Determine the (X, Y) coordinate at the center of the cell enclosing the given text.  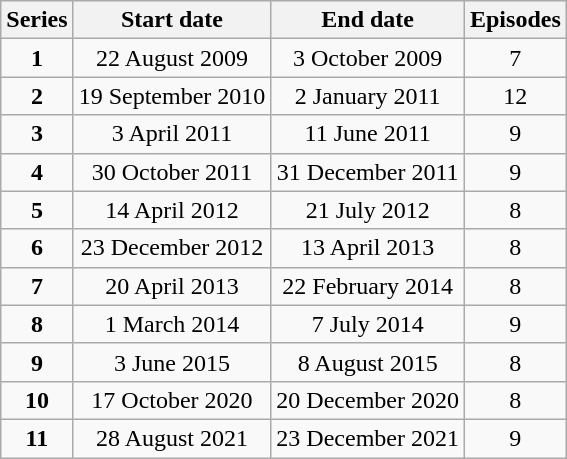
3 (37, 134)
14 April 2012 (172, 210)
4 (37, 172)
Series (37, 20)
23 December 2021 (368, 438)
1 March 2014 (172, 324)
12 (515, 96)
22 August 2009 (172, 58)
End date (368, 20)
31 December 2011 (368, 172)
30 October 2011 (172, 172)
20 December 2020 (368, 400)
11 (37, 438)
13 April 2013 (368, 248)
19 September 2010 (172, 96)
Start date (172, 20)
Episodes (515, 20)
3 April 2011 (172, 134)
5 (37, 210)
28 August 2021 (172, 438)
2 (37, 96)
17 October 2020 (172, 400)
23 December 2012 (172, 248)
8 August 2015 (368, 362)
22 February 2014 (368, 286)
11 June 2011 (368, 134)
3 June 2015 (172, 362)
21 July 2012 (368, 210)
6 (37, 248)
10 (37, 400)
20 April 2013 (172, 286)
1 (37, 58)
2 January 2011 (368, 96)
3 October 2009 (368, 58)
7 July 2014 (368, 324)
